Search for the cell housing the specified text and yield its (x, y) center coordinate. 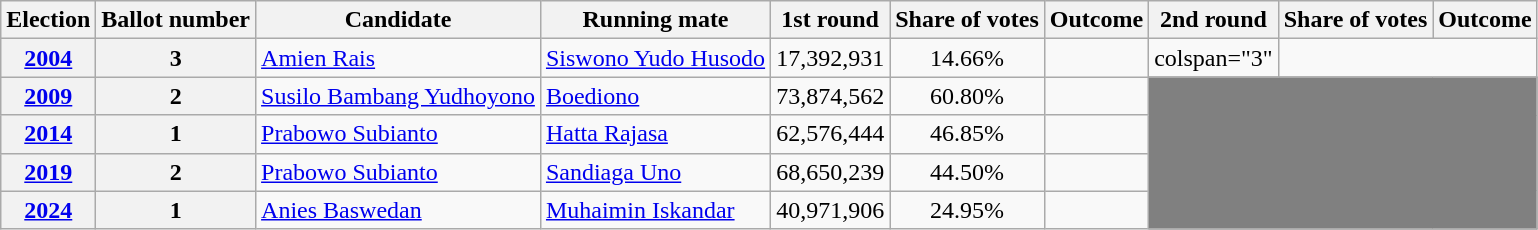
Susilo Bambang Yudhoyono (398, 96)
40,971,906 (830, 210)
2024 (48, 210)
Election (48, 20)
Sandiaga Uno (655, 172)
3 (176, 58)
14.66% (968, 58)
68,650,239 (830, 172)
1st round (830, 20)
17,392,931 (830, 58)
60.80% (968, 96)
Siswono Yudo Husodo (655, 58)
Candidate (398, 20)
73,874,562 (830, 96)
colspan="3" (1214, 58)
Amien Rais (398, 58)
46.85% (968, 134)
44.50% (968, 172)
2009 (48, 96)
24.95% (968, 210)
2014 (48, 134)
Hatta Rajasa (655, 134)
Anies Baswedan (398, 210)
Muhaimin Iskandar (655, 210)
2nd round (1214, 20)
Ballot number (176, 20)
Running mate (655, 20)
Boediono (655, 96)
2004 (48, 58)
62,576,444 (830, 134)
2019 (48, 172)
